Return the (X, Y) coordinate for the center point of the cell that contains the specified text.  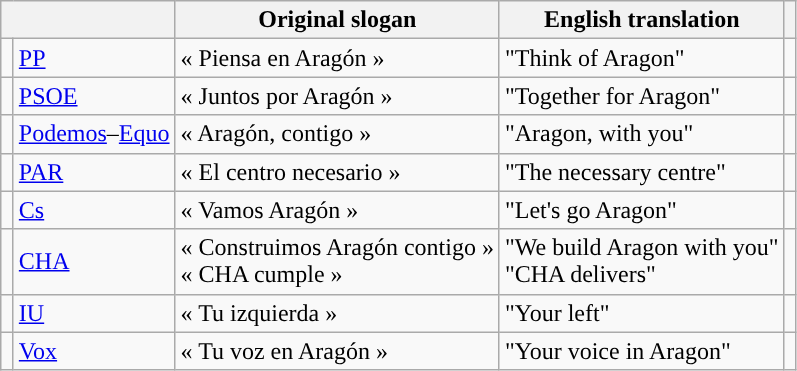
« El centro necesario » (337, 172)
"Aragon, with you" (642, 134)
« Tu voz en Aragón » (337, 351)
PSOE (94, 96)
« Construimos Aragón contigo »« CHA cumple » (337, 262)
Cs (94, 210)
« Tu izquierda » (337, 313)
Podemos–Equo (94, 134)
Vox (94, 351)
"Think of Aragon" (642, 58)
"Let's go Aragon" (642, 210)
CHA (94, 262)
English translation (642, 20)
PP (94, 58)
PAR (94, 172)
"Your voice in Aragon" (642, 351)
"Your left" (642, 313)
"The necessary centre" (642, 172)
IU (94, 313)
« Juntos por Aragón » (337, 96)
« Aragón, contigo » (337, 134)
« Vamos Aragón » (337, 210)
"We build Aragon with you""CHA delivers" (642, 262)
« Piensa en Aragón » (337, 58)
Original slogan (337, 20)
"Together for Aragon" (642, 96)
